Output the [x, y] coordinate of the center of the cell containing the given text.  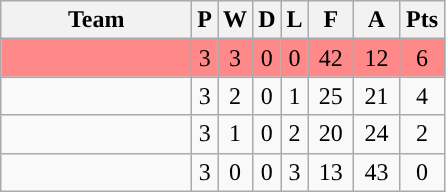
A [377, 20]
13 [331, 172]
P [205, 20]
L [294, 20]
Pts [422, 20]
24 [377, 134]
25 [331, 96]
Team [96, 20]
4 [422, 96]
20 [331, 134]
42 [331, 58]
43 [377, 172]
6 [422, 58]
21 [377, 96]
D [267, 20]
F [331, 20]
W [236, 20]
12 [377, 58]
